Pinpoint the cell where the given text exists, returning its (X, Y) midpoint coordinate. 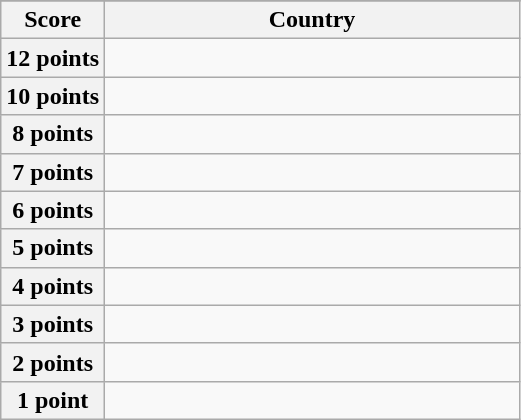
10 points (53, 96)
5 points (53, 248)
Score (53, 20)
7 points (53, 172)
12 points (53, 58)
2 points (53, 362)
8 points (53, 134)
1 point (53, 400)
3 points (53, 324)
4 points (53, 286)
6 points (53, 210)
Country (312, 20)
